From the cell containing the given text, extract its center point as [X, Y] coordinate. 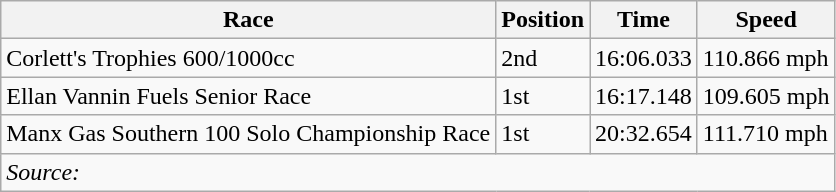
Ellan Vannin Fuels Senior Race [248, 96]
Time [644, 20]
16:17.148 [644, 96]
16:06.033 [644, 58]
111.710 mph [766, 134]
Source: [418, 172]
110.866 mph [766, 58]
Manx Gas Southern 100 Solo Championship Race [248, 134]
Position [543, 20]
Speed [766, 20]
109.605 mph [766, 96]
2nd [543, 58]
Race [248, 20]
Corlett's Trophies 600/1000cc [248, 58]
20:32.654 [644, 134]
